Return [X, Y] of the center of cell containing provided text 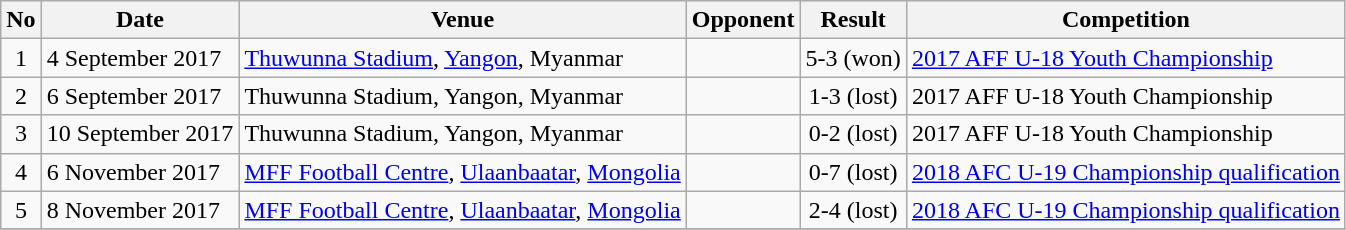
1-3 (lost) [853, 96]
Result [853, 20]
Date [140, 20]
No [21, 20]
3 [21, 134]
Venue [462, 20]
10 September 2017 [140, 134]
4 [21, 172]
0-7 (lost) [853, 172]
6 September 2017 [140, 96]
2 [21, 96]
2-4 (lost) [853, 210]
0-2 (lost) [853, 134]
6 November 2017 [140, 172]
8 November 2017 [140, 210]
4 September 2017 [140, 58]
Competition [1126, 20]
1 [21, 58]
5-3 (won) [853, 58]
Opponent [743, 20]
5 [21, 210]
